From the cell containing the given text, extract its center point as [x, y] coordinate. 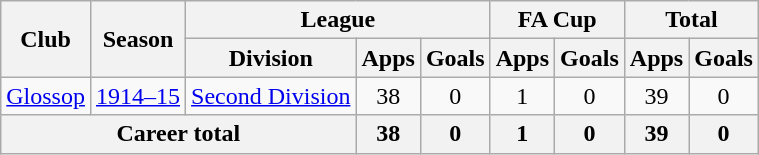
Club [46, 39]
Season [138, 39]
1914–15 [138, 96]
Glossop [46, 96]
Division [271, 58]
FA Cup [557, 20]
Total [691, 20]
League [338, 20]
Career total [178, 134]
Second Division [271, 96]
